Pinpoint the cell where the given text exists, returning its [x, y] midpoint coordinate. 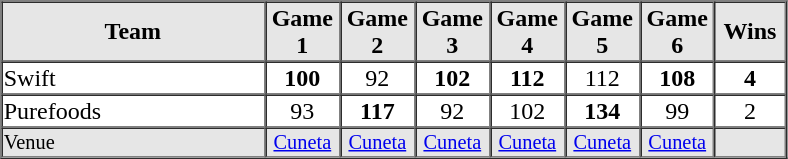
Game 5 [602, 32]
2 [750, 110]
93 [302, 110]
Game 2 [378, 32]
Venue [133, 143]
134 [602, 110]
4 [750, 78]
Game 1 [302, 32]
Purefoods [133, 110]
99 [678, 110]
108 [678, 78]
Swift [133, 78]
Game 3 [452, 32]
100 [302, 78]
Team [133, 32]
Game 6 [678, 32]
117 [378, 110]
Wins [750, 32]
Game 4 [528, 32]
